Scan for the cell matching the given text and deliver its [x, y] coordinate at center. 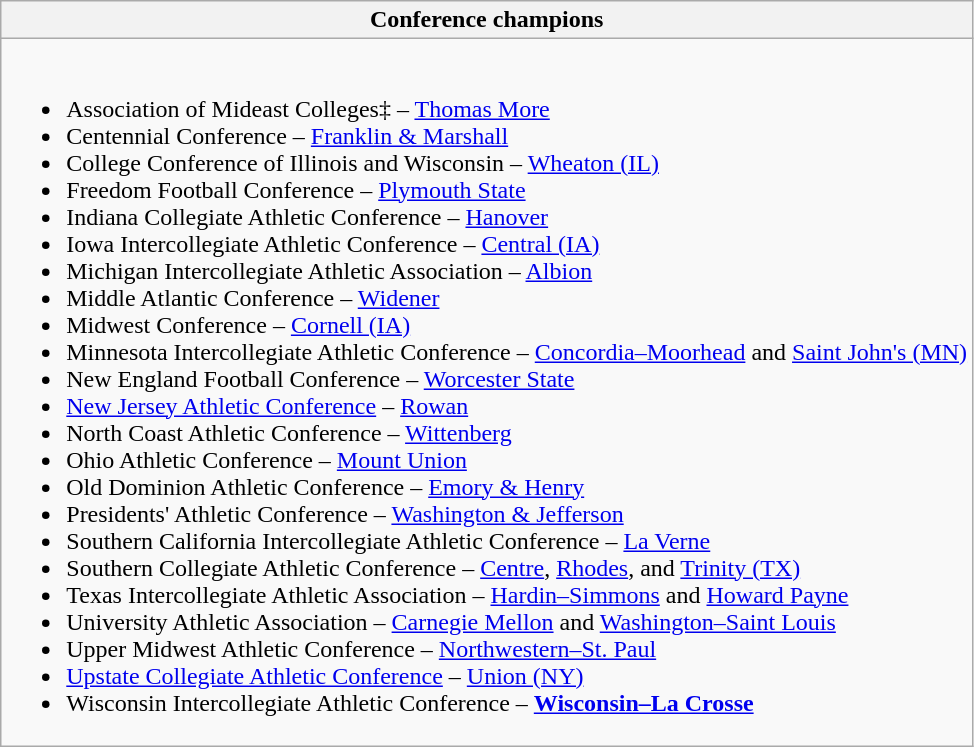
Conference champions [487, 20]
